Extract the (x, y) coordinate from the center of the cell holding the provided text.  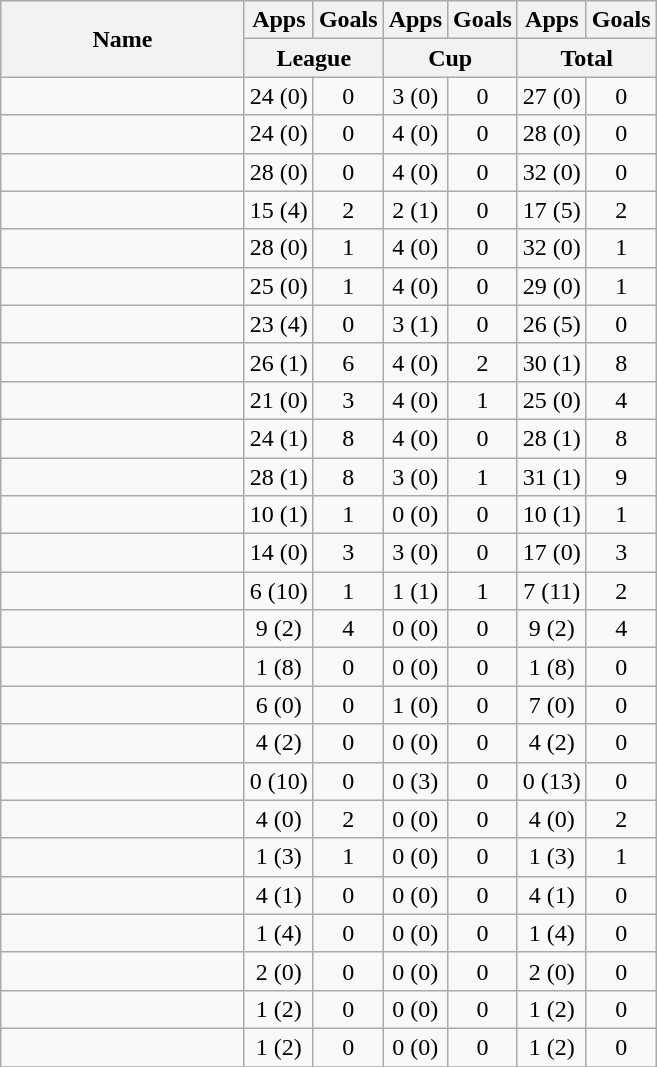
0 (13) (552, 781)
6 (348, 362)
23 (4) (278, 324)
2 (1) (415, 210)
7 (11) (552, 591)
9 (621, 477)
15 (4) (278, 210)
Cup (450, 58)
26 (5) (552, 324)
Name (123, 39)
17 (5) (552, 210)
30 (1) (552, 362)
7 (0) (552, 705)
0 (10) (278, 781)
21 (0) (278, 400)
17 (0) (552, 553)
27 (0) (552, 96)
29 (0) (552, 286)
6 (10) (278, 591)
14 (0) (278, 553)
24 (1) (278, 438)
1 (1) (415, 591)
League (314, 58)
6 (0) (278, 705)
31 (1) (552, 477)
26 (1) (278, 362)
0 (3) (415, 781)
1 (0) (415, 705)
3 (1) (415, 324)
Total (586, 58)
